Extract the [x, y] coordinate from the center of the cell holding the provided text.  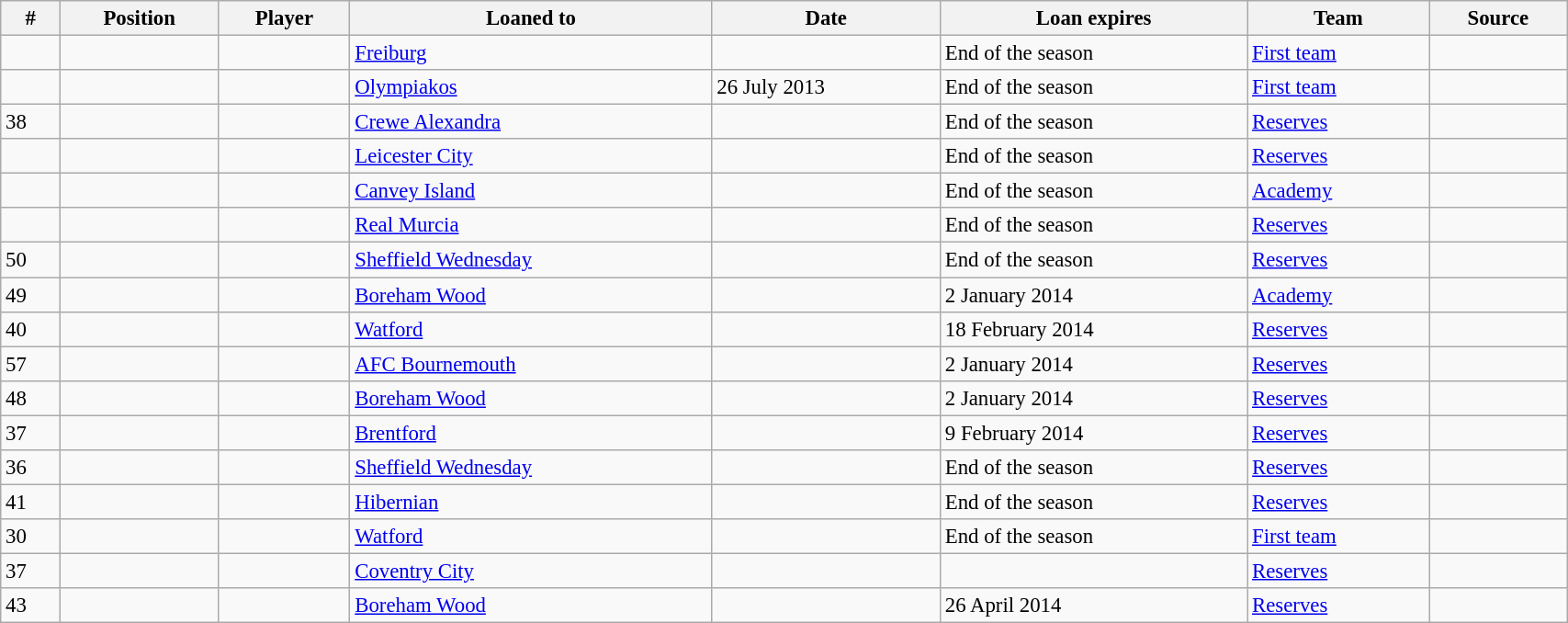
Loaned to [531, 18]
Coventry City [531, 571]
Hibernian [531, 502]
38 [31, 122]
Loan expires [1093, 18]
Freiburg [531, 53]
26 April 2014 [1093, 606]
Leicester City [531, 156]
# [31, 18]
Team [1338, 18]
Date [827, 18]
36 [31, 468]
9 February 2014 [1093, 433]
AFC Bournemouth [531, 364]
Brentford [531, 433]
50 [31, 260]
Position [140, 18]
18 February 2014 [1093, 329]
40 [31, 329]
Olympiakos [531, 87]
Canvey Island [531, 191]
Real Murcia [531, 225]
Player [285, 18]
57 [31, 364]
Crewe Alexandra [531, 122]
Source [1498, 18]
43 [31, 606]
49 [31, 295]
30 [31, 537]
26 July 2013 [827, 87]
48 [31, 398]
41 [31, 502]
